For the text-containing cell, return its midpoint in (x, y) coordinate format. 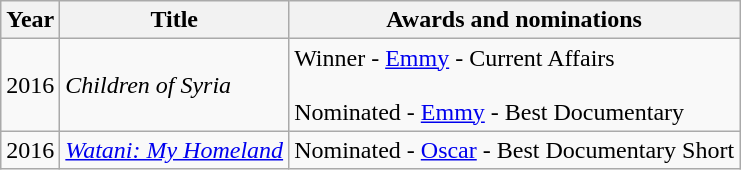
Year (30, 20)
Winner - Emmy - Current AffairsNominated - Emmy - Best Documentary (514, 85)
Title (174, 20)
Children of Syria (174, 85)
Nominated - Oscar - Best Documentary Short (514, 150)
Awards and nominations (514, 20)
Watani: My Homeland (174, 150)
